Determine the [x, y] coordinate at the center of the cell enclosing the given text.  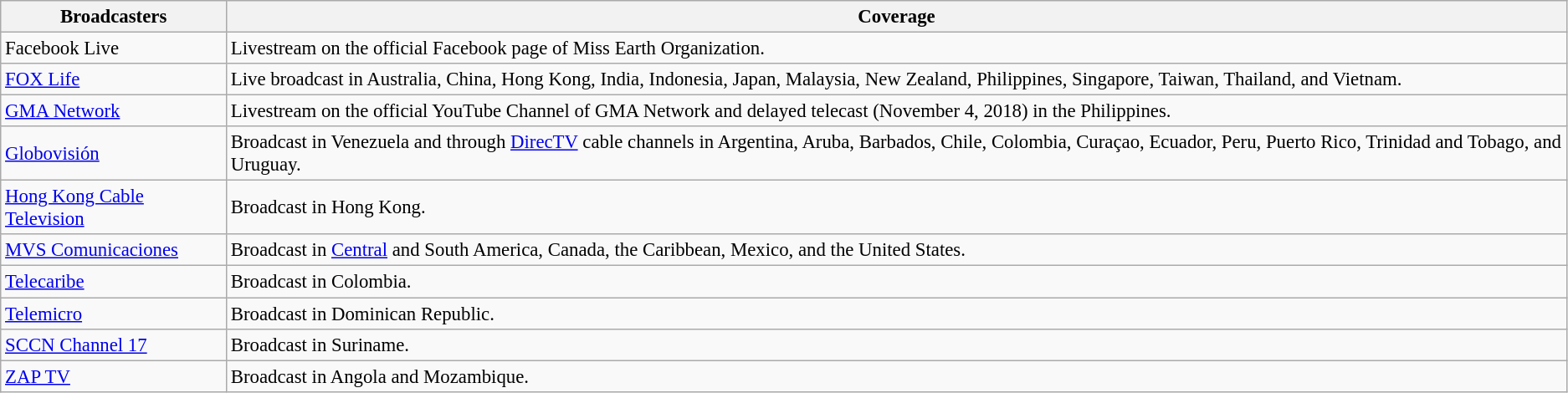
MVS Comunicaciones [114, 250]
FOX Life [114, 79]
Telemicro [114, 314]
ZAP TV [114, 376]
GMA Network [114, 111]
Broadcast in Angola and Mozambique. [896, 376]
Livestream on the official Facebook page of Miss Earth Organization. [896, 48]
Broadcast in Colombia. [896, 282]
Broadcast in Dominican Republic. [896, 314]
Broadcasters [114, 17]
Hong Kong Cable Television [114, 207]
Broadcast in Central and South America, Canada, the Caribbean, Mexico, and the United States. [896, 250]
Globovisión [114, 154]
Telecaribe [114, 282]
Broadcast in Hong Kong. [896, 207]
Broadcast in Suriname. [896, 345]
SCCN Channel 17 [114, 345]
Livestream on the official YouTube Channel of GMA Network and delayed telecast (November 4, 2018) in the Philippines. [896, 111]
Live broadcast in Australia, China, Hong Kong, India, Indonesia, Japan, Malaysia, New Zealand, Philippines, Singapore, Taiwan, Thailand, and Vietnam. [896, 79]
Facebook Live [114, 48]
Coverage [896, 17]
